Find where the given text appears and provide that cell's center as [x, y] coordinate. 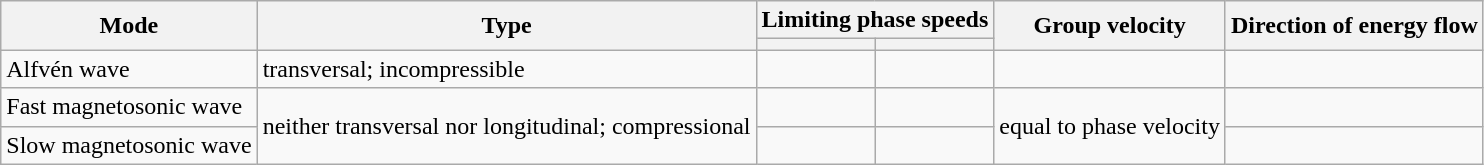
neither transversal nor longitudinal; compressional [506, 126]
Fast magnetosonic wave [129, 107]
Alfvén wave [129, 69]
Type [506, 26]
Mode [129, 26]
Group velocity [1110, 26]
Direction of energy flow [1354, 26]
equal to phase velocity [1110, 126]
Limiting phase speeds [875, 20]
Slow magnetosonic wave [129, 145]
transversal; incompressible [506, 69]
